For the text-containing cell, return its midpoint in (X, Y) coordinate format. 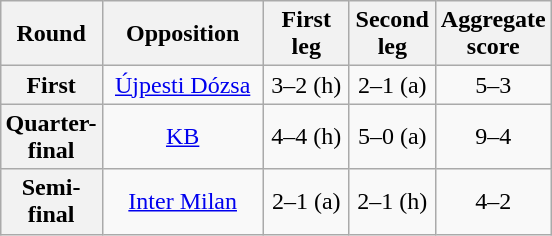
KB (182, 136)
Round (51, 34)
5–0 (a) (392, 136)
2–1 (h) (392, 202)
First leg (306, 34)
4–4 (h) (306, 136)
4–2 (493, 202)
Aggregate score (493, 34)
Inter Milan (182, 202)
First (51, 85)
Semi-final (51, 202)
3–2 (h) (306, 85)
5–3 (493, 85)
Second leg (392, 34)
Opposition (182, 34)
9–4 (493, 136)
Quarter-final (51, 136)
Újpesti Dózsa (182, 85)
